Search for the cell housing the specified text and yield its [x, y] center coordinate. 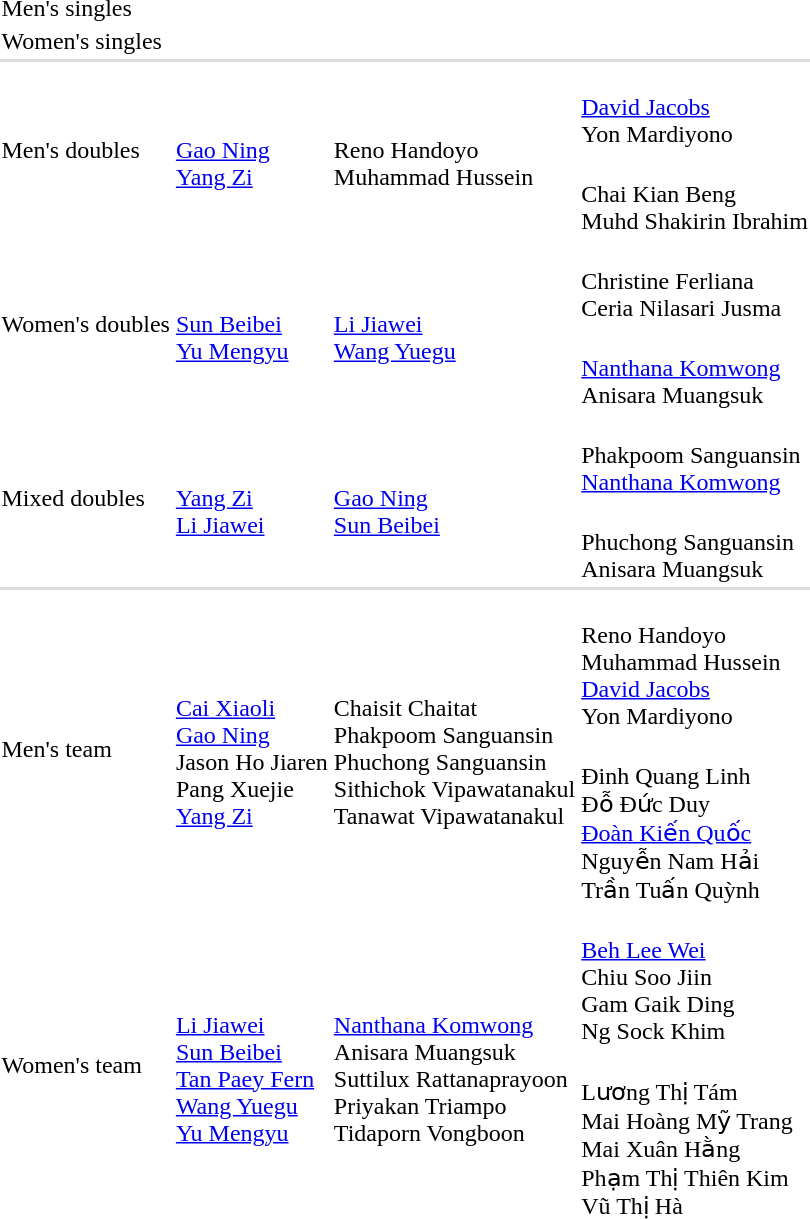
Phuchong SanguansinAnisara Muangsuk [695, 542]
Reno HandoyoMuhammad HusseinDavid JacobsYon Mardiyono [695, 662]
Yang ZiLi Jiawei [252, 498]
Sun BeibeiYu Mengyu [252, 324]
Chai Kian BengMuhd Shakirin Ibrahim [695, 194]
Christine FerlianaCeria Nilasari Jusma [695, 281]
Gao NingSun Beibei [454, 498]
Nanthana KomwongAnisara Muangsuk [695, 368]
Reno HandoyoMuhammad Hussein [454, 150]
Mixed doubles [86, 498]
Men's doubles [86, 150]
Đinh Quang LinhĐỗ Đức DuyĐoàn Kiến QuốcNguyễn Nam HảiTrần Tuấn Quỳnh [695, 820]
Gao NingYang Zi [252, 150]
Beh Lee WeiChiu Soo JiinGam Gaik DingNg Sock Khim [695, 977]
Men's team [86, 749]
David JacobsYon Mardiyono [695, 107]
Women's singles [86, 41]
Li JiaweiWang Yuegu [454, 324]
Women's doubles [86, 324]
Cai XiaoliGao NingJason Ho JiarenPang XuejieYang Zi [252, 749]
Chaisit ChaitatPhakpoom SanguansinPhuchong SanguansinSithichok VipawatanakulTanawat Vipawatanakul [454, 749]
Phakpoom SanguansinNanthana Komwong [695, 455]
